Scan for the cell matching the given text and deliver its (X, Y) coordinate at center. 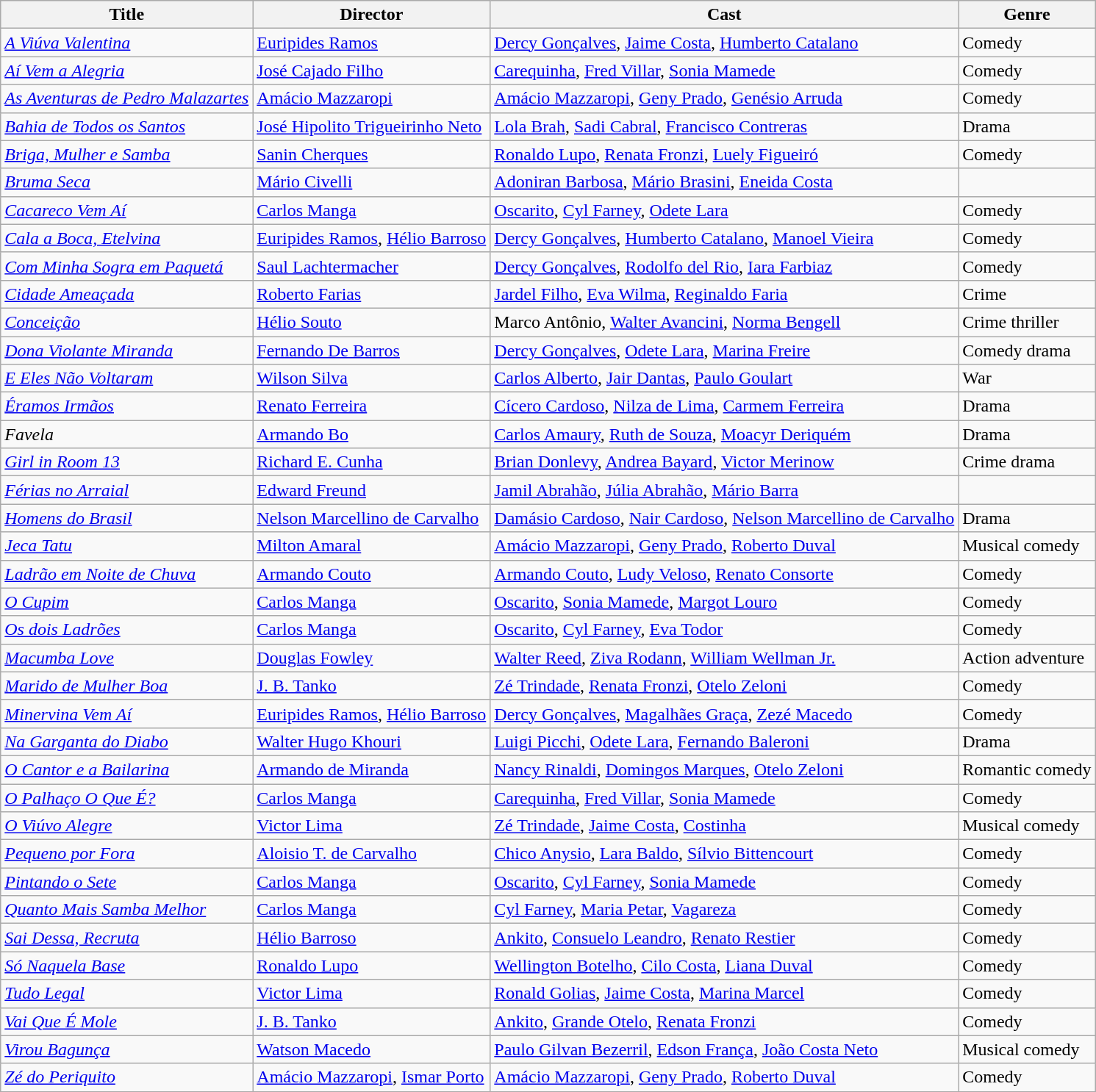
Minervina Vem Aí (126, 714)
Richard E. Cunha (372, 462)
Os dois Ladrões (126, 630)
Favela (126, 434)
Douglas Fowley (372, 658)
Com Minha Sogra em Paquetá (126, 266)
Carlos Alberto, Jair Dantas, Paulo Goulart (725, 378)
Dercy Gonçalves, Odete Lara, Marina Freire (725, 351)
Chico Anysio, Lara Baldo, Sílvio Bittencourt (725, 854)
Na Garganta do Diabo (126, 741)
Jeca Tatu (126, 546)
Crime drama (1027, 462)
Walter Reed, Ziva Rodann, William Wellman Jr. (725, 658)
Carlos Amaury, Ruth de Souza, Moacyr Deriquém (725, 434)
Oscarito, Cyl Farney, Eva Todor (725, 630)
Dercy Gonçalves, Jaime Costa, Humberto Catalano (725, 43)
Wellington Botelho, Cilo Costa, Liana Duval (725, 966)
Vai Que É Mole (126, 1021)
Wilson Silva (372, 378)
Éramos Irmãos (126, 406)
Ronaldo Lupo, Renata Fronzi, Luely Figueiró (725, 154)
Saul Lachtermacher (372, 266)
Oscarito, Cyl Farney, Odete Lara (725, 210)
Amácio Mazzaropi, Ismar Porto (372, 1077)
Dercy Gonçalves, Rodolfo del Rio, Iara Farbiaz (725, 266)
Nelson Marcellino de Carvalho (372, 518)
As Aventuras de Pedro Malazartes (126, 98)
Comedy drama (1027, 351)
Pequeno por Fora (126, 854)
Virou Bagunça (126, 1049)
Marco Antônio, Walter Avancini, Norma Bengell (725, 322)
Ankito, Consuelo Leandro, Renato Restier (725, 938)
A Viúva Valentina (126, 43)
Bruma Seca (126, 182)
Pintando o Sete (126, 882)
Cacareco Vem Aí (126, 210)
Jardel Filho, Eva Wilma, Reginaldo Faria (725, 294)
Zé Trindade, Jaime Costa, Costinha (725, 826)
Quanto Mais Samba Melhor (126, 910)
Jamil Abrahão, Júlia Abrahão, Mário Barra (725, 490)
Ladrão em Noite de Chuva (126, 574)
Cidade Ameaçada (126, 294)
Ankito, Grande Otelo, Renata Fronzi (725, 1021)
Fernando De Barros (372, 351)
E Eles Não Voltaram (126, 378)
Renato Ferreira (372, 406)
Zé Trindade, Renata Fronzi, Otelo Zeloni (725, 686)
Damásio Cardoso, Nair Cardoso, Nelson Marcellino de Carvalho (725, 518)
Oscarito, Cyl Farney, Sonia Mamede (725, 882)
Dercy Gonçalves, Magalhães Graça, Zezé Macedo (725, 714)
Armando Couto (372, 574)
Dercy Gonçalves, Humberto Catalano, Manoel Vieira (725, 238)
Só Naquela Base (126, 966)
Armando Bo (372, 434)
Amácio Mazzaropi, Geny Prado, Genésio Arruda (725, 98)
Hélio Souto (372, 322)
Adoniran Barbosa, Mário Brasini, Eneida Costa (725, 182)
Crime (1027, 294)
Macumba Love (126, 658)
Bahia de Todos os Santos (126, 126)
Sai Dessa, Recruta (126, 938)
Brian Donlevy, Andrea Bayard, Victor Merinow (725, 462)
Armando de Miranda (372, 769)
Armando Couto, Ludy Veloso, Renato Consorte (725, 574)
Amácio Mazzaropi (372, 98)
Hélio Barroso (372, 938)
War (1027, 378)
Luigi Picchi, Odete Lara, Fernando Baleroni (725, 741)
Watson Macedo (372, 1049)
Girl in Room 13 (126, 462)
Cala a Boca, Etelvina (126, 238)
O Palhaço O Que É? (126, 797)
Walter Hugo Khouri (372, 741)
Zé do Periquito (126, 1077)
O Viúvo Alegre (126, 826)
Paulo Gilvan Bezerril, Edson França, João Costa Neto (725, 1049)
Sanin Cherques (372, 154)
Action adventure (1027, 658)
Conceição (126, 322)
Aí Vem a Alegria (126, 71)
Ronald Golias, Jaime Costa, Marina Marcel (725, 994)
Cícero Cardoso, Nilza de Lima, Carmem Ferreira (725, 406)
Mário Civelli (372, 182)
Briga, Mulher e Samba (126, 154)
Crime thriller (1027, 322)
Title (126, 15)
Dona Violante Miranda (126, 351)
Cast (725, 15)
O Cantor e a Bailarina (126, 769)
José Cajado Filho (372, 71)
Edward Freund (372, 490)
Férias no Arraial (126, 490)
Oscarito, Sonia Mamede, Margot Louro (725, 602)
Milton Amaral (372, 546)
Euripides Ramos (372, 43)
Nancy Rinaldi, Domingos Marques, Otelo Zeloni (725, 769)
Lola Brah, Sadi Cabral, Francisco Contreras (725, 126)
Romantic comedy (1027, 769)
Ronaldo Lupo (372, 966)
Director (372, 15)
Roberto Farias (372, 294)
Tudo Legal (126, 994)
Cyl Farney, Maria Petar, Vagareza (725, 910)
José Hipolito Trigueirinho Neto (372, 126)
Homens do Brasil (126, 518)
Genre (1027, 15)
Aloisio T. de Carvalho (372, 854)
O Cupim (126, 602)
Marido de Mulher Boa (126, 686)
